Extract the (x, y) coordinate from the center of the cell holding the provided text.  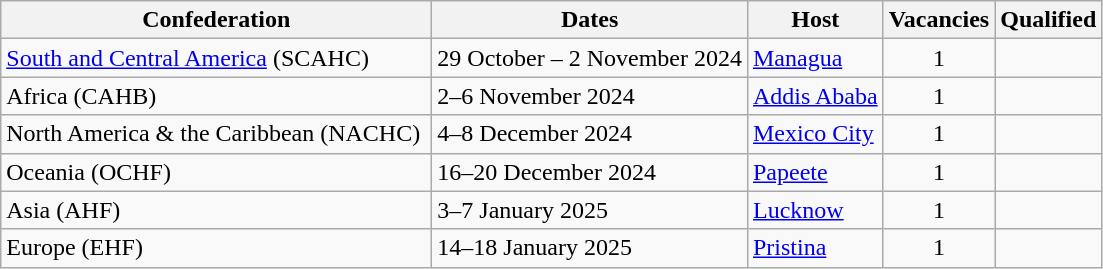
2–6 November 2024 (590, 96)
Africa (CAHB) (216, 96)
Mexico City (815, 134)
Dates (590, 20)
Oceania (OCHF) (216, 172)
Pristina (815, 248)
Europe (EHF) (216, 248)
Confederation (216, 20)
Papeete (815, 172)
Host (815, 20)
North America & the Caribbean (NACHC) (216, 134)
Managua (815, 58)
Addis Ababa (815, 96)
4–8 December 2024 (590, 134)
Vacancies (939, 20)
14–18 January 2025 (590, 248)
29 October – 2 November 2024 (590, 58)
Lucknow (815, 210)
South and Central America (SCAHC) (216, 58)
3–7 January 2025 (590, 210)
Asia (AHF) (216, 210)
Qualified (1048, 20)
16–20 December 2024 (590, 172)
